Search for the cell housing the specified text and yield its (x, y) center coordinate. 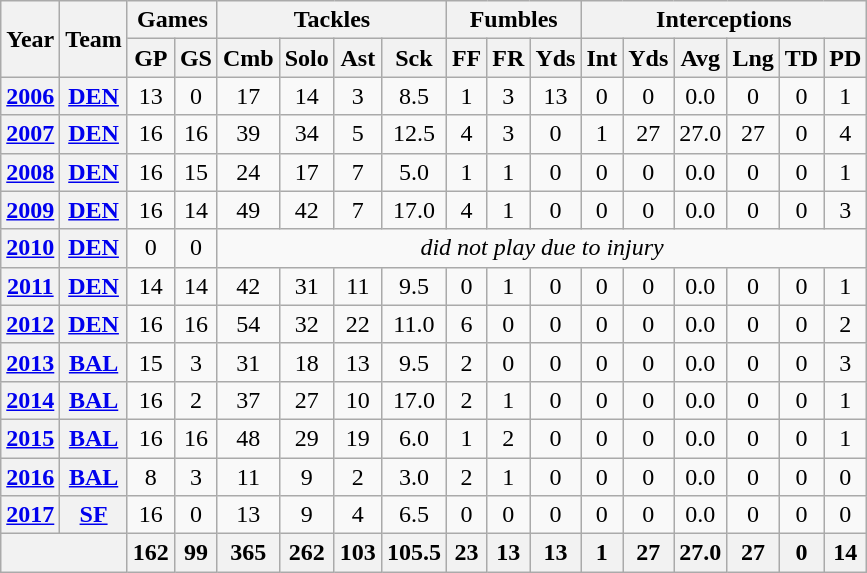
23 (466, 553)
5.0 (414, 172)
Lng (753, 58)
Tackles (332, 20)
Solo (306, 58)
6 (466, 324)
22 (358, 324)
FR (508, 58)
24 (248, 172)
99 (196, 553)
19 (358, 438)
8.5 (414, 96)
Int (602, 58)
2009 (30, 210)
105.5 (414, 553)
11.0 (414, 324)
2015 (30, 438)
Fumbles (514, 20)
48 (248, 438)
103 (358, 553)
PD (846, 58)
FF (466, 58)
2010 (30, 248)
Avg (700, 58)
Team (94, 39)
5 (358, 134)
2017 (30, 515)
18 (306, 362)
8 (150, 477)
32 (306, 324)
10 (358, 400)
39 (248, 134)
TD (801, 58)
162 (150, 553)
2013 (30, 362)
54 (248, 324)
12.5 (414, 134)
2008 (30, 172)
2014 (30, 400)
2007 (30, 134)
6.0 (414, 438)
3.0 (414, 477)
262 (306, 553)
GS (196, 58)
SF (94, 515)
Sck (414, 58)
2012 (30, 324)
Cmb (248, 58)
2006 (30, 96)
49 (248, 210)
Games (172, 20)
did not play due to injury (542, 248)
Year (30, 39)
Interceptions (724, 20)
GP (150, 58)
37 (248, 400)
Ast (358, 58)
29 (306, 438)
365 (248, 553)
2011 (30, 286)
2016 (30, 477)
34 (306, 134)
6.5 (414, 515)
